Return (x, y) of the center of cell containing provided text 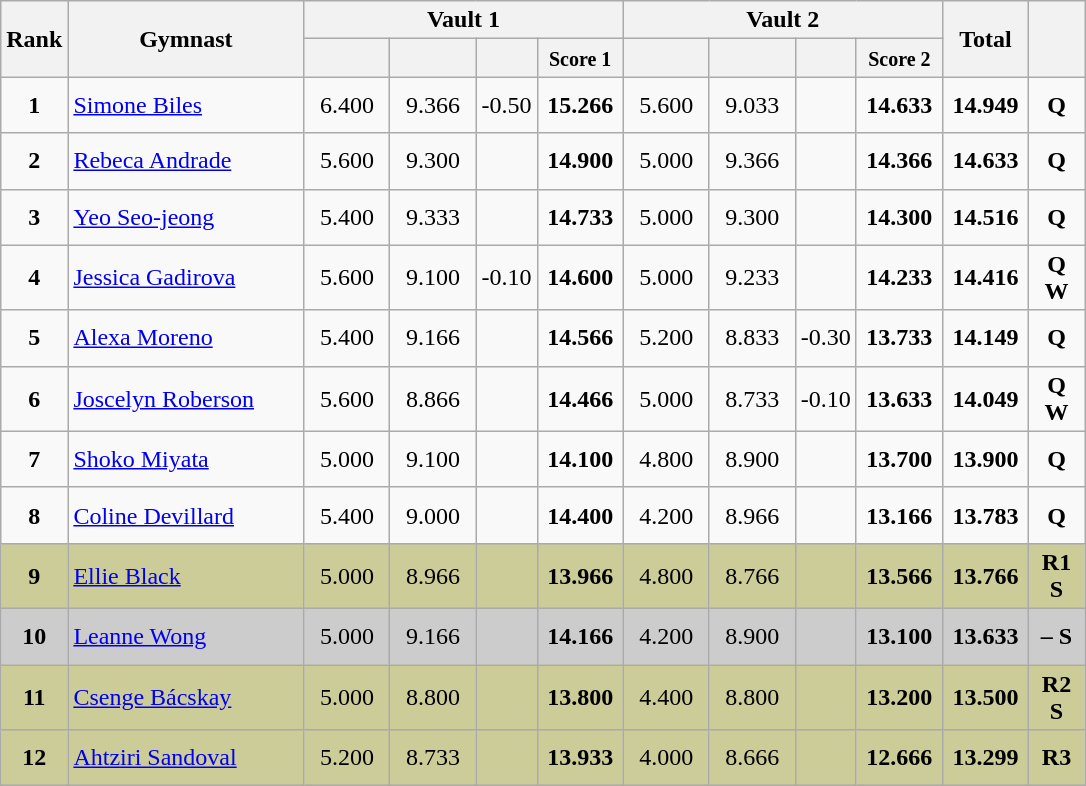
14.900 (580, 161)
Coline Devillard (186, 515)
13.733 (899, 338)
Ellie Black (186, 576)
3 (34, 217)
Ahtziri Sandoval (186, 758)
13.100 (899, 636)
Csenge Bácskay (186, 696)
8.833 (752, 338)
2 (34, 161)
13.299 (985, 758)
13.900 (985, 459)
10 (34, 636)
14.233 (899, 278)
– S (1056, 636)
Vault 2 (782, 20)
14.949 (985, 105)
Leanne Wong (186, 636)
12.666 (899, 758)
13.783 (985, 515)
Vault 1 (464, 20)
4.000 (666, 758)
15.266 (580, 105)
9.333 (433, 217)
R1 S (1056, 576)
8 (34, 515)
14.300 (899, 217)
9 (34, 576)
1 (34, 105)
14.100 (580, 459)
Total (985, 39)
6 (34, 398)
6.400 (347, 105)
14.516 (985, 217)
14.166 (580, 636)
5 (34, 338)
14.733 (580, 217)
13.200 (899, 696)
R2 S (1056, 696)
14.566 (580, 338)
Simone Biles (186, 105)
14.400 (580, 515)
8.766 (752, 576)
Alexa Moreno (186, 338)
4 (34, 278)
9.233 (752, 278)
4.400 (666, 696)
13.500 (985, 696)
Joscelyn Roberson (186, 398)
13.766 (985, 576)
8.866 (433, 398)
Score 1 (580, 58)
14.366 (899, 161)
9.033 (752, 105)
Rebeca Andrade (186, 161)
9.000 (433, 515)
14.416 (985, 278)
14.149 (985, 338)
7 (34, 459)
8.666 (752, 758)
Gymnast (186, 39)
Shoko Miyata (186, 459)
11 (34, 696)
R3 (1056, 758)
Score 2 (899, 58)
13.933 (580, 758)
12 (34, 758)
-0.50 (506, 105)
-0.30 (826, 338)
14.049 (985, 398)
13.800 (580, 696)
13.166 (899, 515)
Rank (34, 39)
14.600 (580, 278)
Yeo Seo-jeong (186, 217)
13.566 (899, 576)
14.466 (580, 398)
Jessica Gadirova (186, 278)
13.966 (580, 576)
13.700 (899, 459)
